Determine the [x, y] coordinate at the center of the cell enclosing the given text.  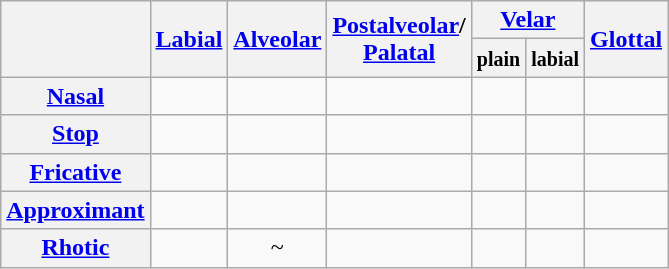
Postalveolar/Palatal [399, 39]
Approximant [76, 210]
~ [278, 248]
Nasal [76, 96]
plain [498, 58]
Labial [189, 39]
Fricative [76, 172]
Stop [76, 134]
labial [556, 58]
Rhotic [76, 248]
Glottal [626, 39]
Velar [528, 20]
Alveolar [278, 39]
